Locate the cell with the specified text and output its [X, Y] center coordinate. 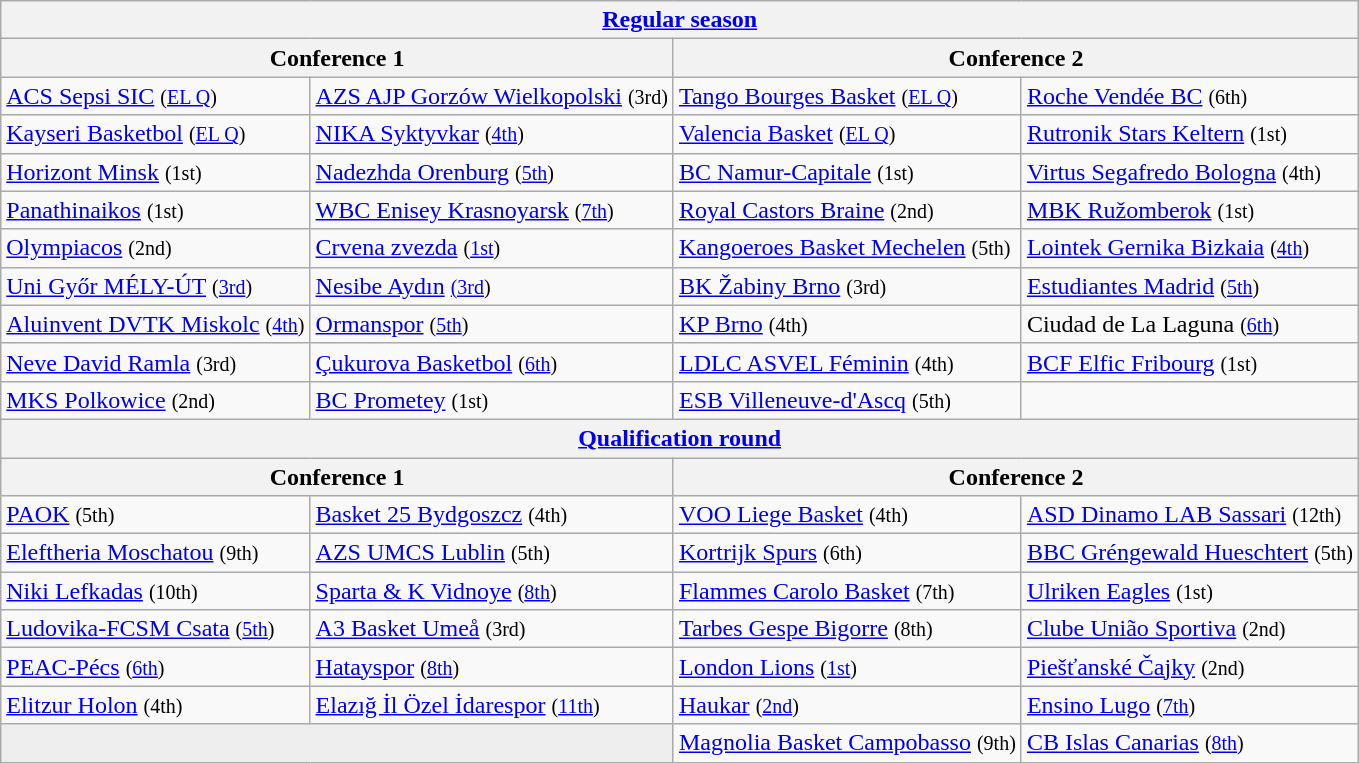
Eleftheria Moschatou (9th) [156, 553]
Magnolia Basket Campobasso (9th) [847, 743]
Elazığ İl Özel İdarespor (11th) [492, 705]
ESB Villeneuve-d'Ascq (5th) [847, 400]
PEAC-Pécs (6th) [156, 667]
LDLC ASVEL Féminin (4th) [847, 362]
AZS AJP Gorzów Wielkopolski (3rd) [492, 96]
A3 Basket Umeå (3rd) [492, 629]
Kortrijk Spurs (6th) [847, 553]
Hatayspor (8th) [492, 667]
Roche Vendée BC (6th) [1190, 96]
Rutronik Stars Keltern (1st) [1190, 134]
Neve David Ramla (3rd) [156, 362]
Tango Bourges Basket (EL Q) [847, 96]
Flammes Carolo Basket (7th) [847, 591]
Çukurova Basketbol (6th) [492, 362]
NIKA Syktyvkar (4th) [492, 134]
Niki Lefkadas (10th) [156, 591]
Kayseri Basketbol (EL Q) [156, 134]
PAOK (5th) [156, 515]
Olympiacos (2nd) [156, 248]
MBK Ružomberok (1st) [1190, 210]
Sparta & K Vidnoye (8th) [492, 591]
Basket 25 Bydgoszcz (4th) [492, 515]
Ormanspor (5th) [492, 324]
Aluinvent DVTK Miskolc (4th) [156, 324]
Virtus Segafredo Bologna (4th) [1190, 172]
Tarbes Gespe Bigorre (8th) [847, 629]
Haukar (2nd) [847, 705]
Royal Castors Braine (2nd) [847, 210]
AZS UMCS Lublin (5th) [492, 553]
Elitzur Holon (4th) [156, 705]
Regular season [680, 20]
Clube União Sportiva (2nd) [1190, 629]
Uni Győr MÉLY-ÚT (3rd) [156, 286]
MKS Polkowice (2nd) [156, 400]
BCF Elfic Fribourg (1st) [1190, 362]
Valencia Basket (EL Q) [847, 134]
Kangoeroes Basket Mechelen (5th) [847, 248]
ACS Sepsi SIC (EL Q) [156, 96]
Nadezhda Orenburg (5th) [492, 172]
Nesibe Aydın (3rd) [492, 286]
CB Islas Canarias (8th) [1190, 743]
Lointek Gernika Bizkaia (4th) [1190, 248]
Panathinaikos (1st) [156, 210]
Crvena zvezda (1st) [492, 248]
BC Prometey (1st) [492, 400]
Horizont Minsk (1st) [156, 172]
ASD Dinamo LAB Sassari (12th) [1190, 515]
Piešťanské Čajky (2nd) [1190, 667]
BBC Gréngewald Hueschtert (5th) [1190, 553]
Ensino Lugo (7th) [1190, 705]
Ulriken Eagles (1st) [1190, 591]
KP Brno (4th) [847, 324]
Estudiantes Madrid (5th) [1190, 286]
London Lions (1st) [847, 667]
Ludovika-FCSM Csata (5th) [156, 629]
Qualification round [680, 438]
WBC Enisey Krasnoyarsk (7th) [492, 210]
Ciudad de La Laguna (6th) [1190, 324]
BC Namur-Capitale (1st) [847, 172]
BK Žabiny Brno (3rd) [847, 286]
VOO Liege Basket (4th) [847, 515]
